Identify which cell holds the provided text, then report its (x, y) central coordinate. 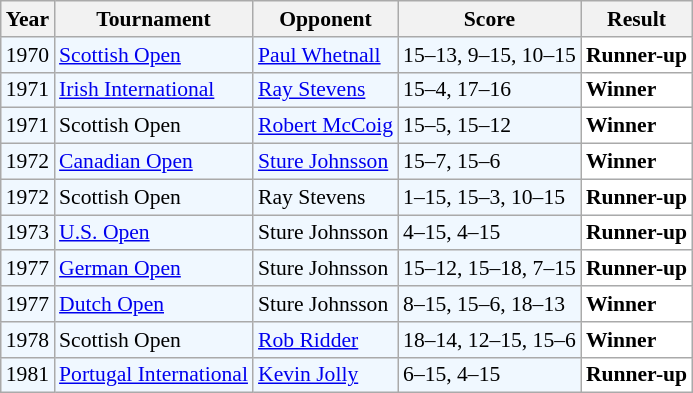
Portugal International (154, 375)
1981 (28, 375)
18–14, 12–15, 15–6 (490, 340)
4–15, 4–15 (490, 233)
Dutch Open (154, 304)
Tournament (154, 19)
1973 (28, 233)
U.S. Open (154, 233)
Robert McCoig (326, 126)
1–15, 15–3, 10–15 (490, 197)
Rob Ridder (326, 340)
15–7, 15–6 (490, 162)
15–12, 15–18, 7–15 (490, 269)
15–5, 15–12 (490, 126)
Kevin Jolly (326, 375)
Canadian Open (154, 162)
15–4, 17–16 (490, 90)
Score (490, 19)
Paul Whetnall (326, 55)
1970 (28, 55)
Year (28, 19)
15–13, 9–15, 10–15 (490, 55)
Opponent (326, 19)
6–15, 4–15 (490, 375)
8–15, 15–6, 18–13 (490, 304)
German Open (154, 269)
1978 (28, 340)
Irish International (154, 90)
Result (636, 19)
